Determine the (x, y) coordinate at the center of the cell enclosing the given text.  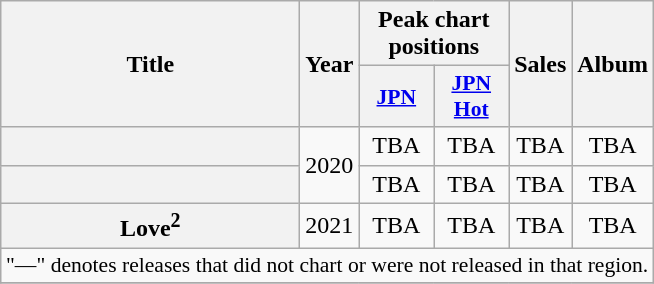
2020 (330, 165)
Year (330, 64)
JPNHot (472, 96)
JPN (396, 96)
2021 (330, 226)
Love2 (150, 226)
"—" denotes releases that did not chart or were not released in that region. (328, 266)
Sales (540, 64)
Peak chart positions (434, 34)
Album (613, 64)
Title (150, 64)
